Output the (x, y) coordinate of the center of the cell containing the given text.  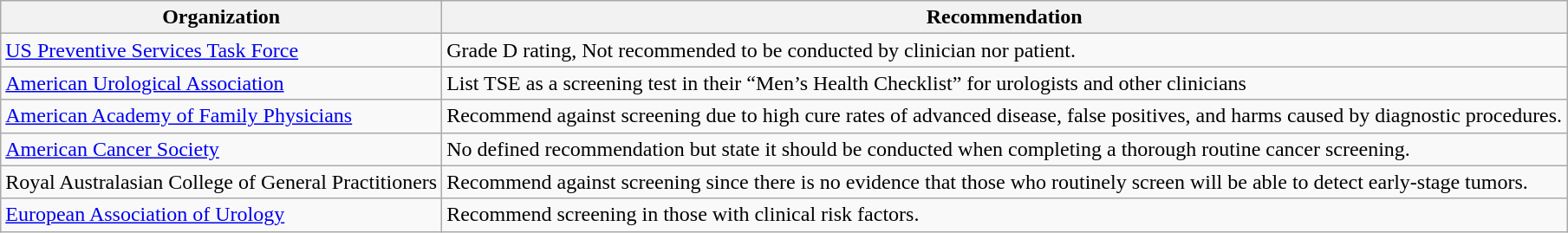
Recommend screening in those with clinical risk factors. (1005, 215)
European Association of Urology (222, 215)
List TSE as a screening test in their “Men’s Health Checklist” for urologists and other clinicians (1005, 83)
Recommend against screening since there is no evidence that those who routinely screen will be able to detect early-stage tumors. (1005, 182)
US Preventive Services Task Force (222, 50)
Recommend against screening due to high cure rates of advanced disease, false positives, and harms caused by diagnostic procedures. (1005, 116)
No defined recommendation but state it should be conducted when completing a thorough routine cancer screening. (1005, 149)
American Urological Association (222, 83)
Recommendation (1005, 17)
Royal Australasian College of General Practitioners (222, 182)
American Academy of Family Physicians (222, 116)
American Cancer Society (222, 149)
Organization (222, 17)
Grade D rating, Not recommended to be conducted by clinician nor patient. (1005, 50)
